Find where the given text appears and provide that cell's center as [X, Y] coordinate. 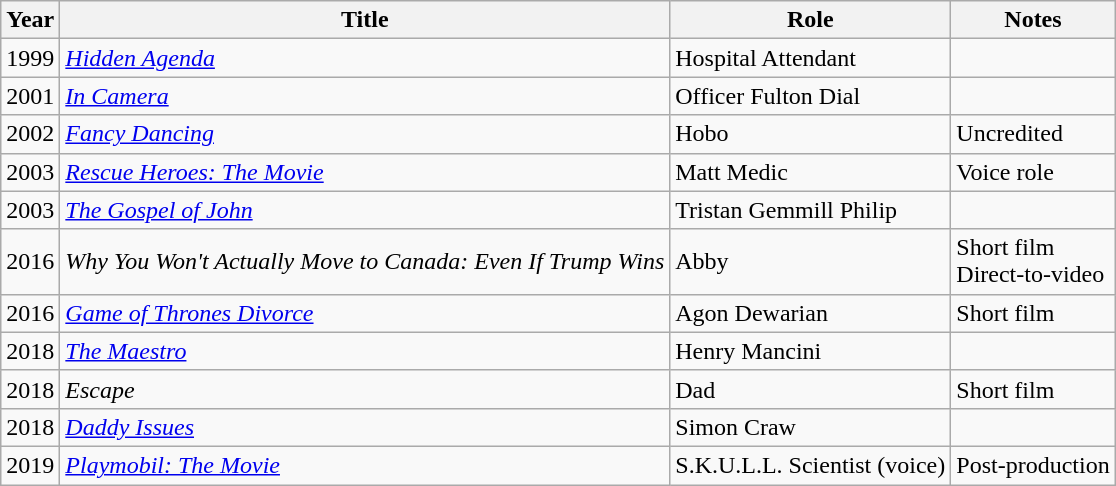
1999 [30, 58]
Daddy Issues [365, 427]
Why You Won't Actually Move to Canada: Even If Trump Wins [365, 262]
Dad [810, 389]
2001 [30, 96]
Hobo [810, 134]
The Gospel of John [365, 210]
2019 [30, 465]
Game of Thrones Divorce [365, 313]
Title [365, 20]
Short filmDirect-to-video [1033, 262]
In Camera [365, 96]
Hospital Attendant [810, 58]
Abby [810, 262]
Notes [1033, 20]
The Maestro [365, 351]
Matt Medic [810, 172]
Tristan Gemmill Philip [810, 210]
Role [810, 20]
Hidden Agenda [365, 58]
Agon Dewarian [810, 313]
S.K.U.L.L. Scientist (voice) [810, 465]
Playmobil: The Movie [365, 465]
Post-production [1033, 465]
2002 [30, 134]
Simon Craw [810, 427]
Officer Fulton Dial [810, 96]
Year [30, 20]
Uncredited [1033, 134]
Voice role [1033, 172]
Henry Mancini [810, 351]
Escape [365, 389]
Rescue Heroes: The Movie [365, 172]
Fancy Dancing [365, 134]
